Capture the cell that displays the provided text and extract its (x, y) central coordinate. 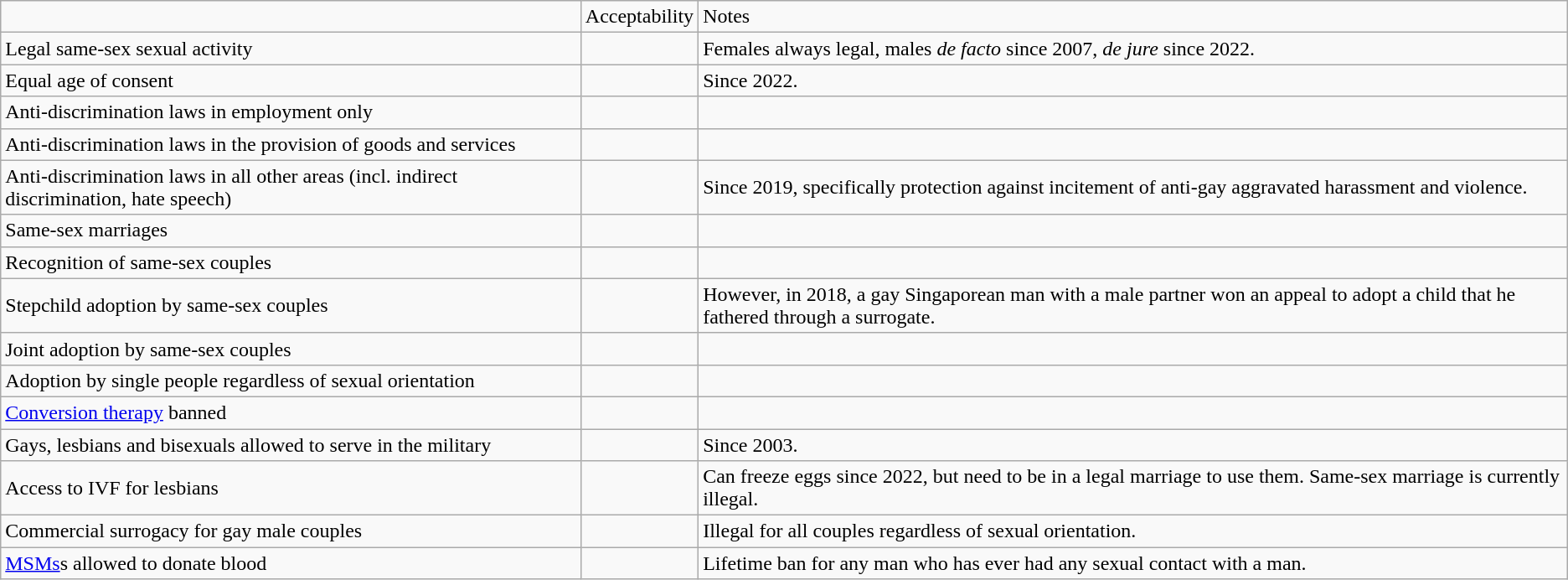
Joint adoption by same-sex couples (291, 349)
Since 2019, specifically protection against incitement of anti-gay aggravated harassment and violence. (1133, 188)
Same-sex marriages (291, 230)
Illegal for all couples regardless of sexual orientation. (1133, 531)
Since 2003. (1133, 445)
However, in 2018, a gay Singaporean man with a male partner won an appeal to adopt a child that he fathered through a surrogate. (1133, 305)
Females always legal, males de facto since 2007, de jure since 2022. (1133, 49)
MSMss allowed to donate blood (291, 563)
Adoption by single people regardless of sexual orientation (291, 381)
Anti-discrimination laws in employment only (291, 112)
Since 2022. (1133, 80)
Lifetime ban for any man who has ever had any sexual contact with a man. (1133, 563)
Stepchild adoption by same-sex couples (291, 305)
Notes (1133, 17)
Anti-discrimination laws in all other areas (incl. indirect discrimination, hate speech) (291, 188)
Equal age of consent (291, 80)
Commercial surrogacy for gay male couples (291, 531)
Anti-discrimination laws in the provision of goods and services (291, 144)
Access to IVF for lesbians (291, 488)
Can freeze eggs since 2022, but need to be in a legal marriage to use them. Same-sex marriage is currently illegal. (1133, 488)
Recognition of same-sex couples (291, 262)
Acceptability (639, 17)
Gays, lesbians and bisexuals allowed to serve in the military (291, 445)
Legal same-sex sexual activity (291, 49)
Conversion therapy banned (291, 412)
